Locate the cell with the specified text and output its [x, y] center coordinate. 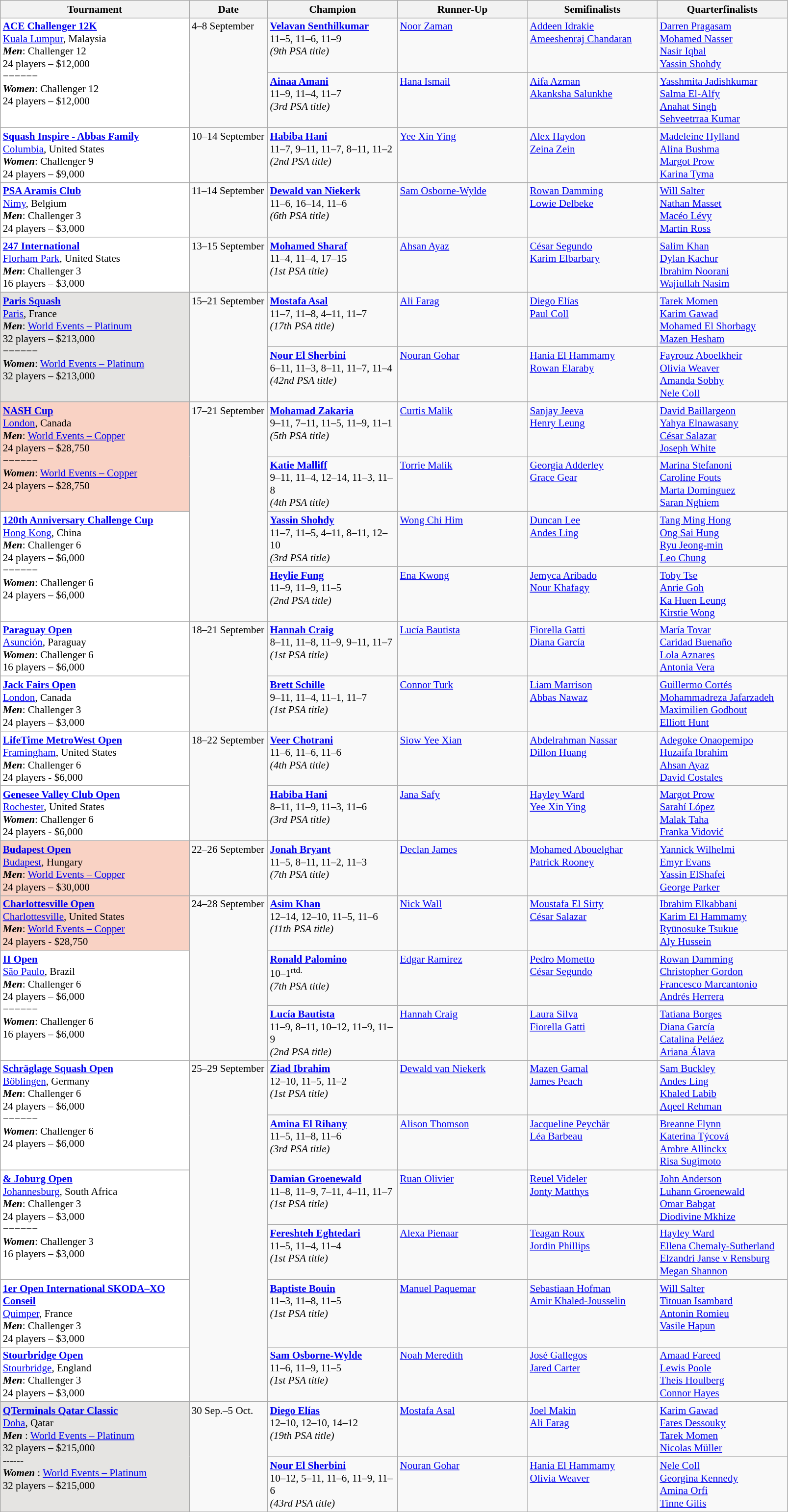
Tatiana Borges Diana García Catalina Peláez Ariana Álava [722, 1033]
José Gallegos Jared Carter [592, 1374]
Manuel Paquemar [463, 1314]
Karim Gawad Fares Dessouky Tarek Momen Nicolas Müller [722, 1429]
Wong Chi Him [463, 539]
Date [229, 9]
Champion [332, 9]
Yassin Shohdy11–7, 11–5, 4–11, 8–11, 12–10(3rd PSA title) [332, 539]
Hannah Craig8–11, 11–8, 11–9, 9–11, 11–7(1st PSA title) [332, 649]
Alison Thomson [463, 1142]
Lucía Bautista [463, 649]
Nour El Sherbini6–11, 11–3, 8–11, 11–7, 11–4(42nd PSA title) [332, 374]
Tang Ming Hong Ong Sai Hung Ryu Jeong-min Leo Chung [722, 539]
Quarterfinalists [722, 9]
Ainaa Amani11–9, 11–4, 11–7(3rd PSA title) [332, 100]
PSA Aramis Club Nimy, BelgiumMen: Challenger 324 players – $3,000 [95, 210]
Laura Silva Fiorella Gatti [592, 1033]
Semifinalists [592, 9]
Yasshmita Jadishkumar Salma El-Alfy Anahat Singh Sehveetrraa Kumar [722, 100]
Ahsan Ayaz [463, 265]
David Baillargeon Yahya Elnawasany César Salazar Joseph White [722, 429]
18–21 September [229, 676]
Ena Kwong [463, 594]
Yannick Wilhelmi Emyr Evans Yassin ElShafei George Parker [722, 868]
Nour El Sherbini10–12, 5–11, 11–6, 11–9, 11–6(43rd PSA title) [332, 1484]
Madeleine Hylland Alina Bushma Margot Prow Karina Tyma [722, 155]
247 International Florham Park, United StatesMen: Challenger 316 players – $3,000 [95, 265]
Sam Osborne-Wylde [463, 210]
Sebastiaan Hofman Amir Khaled-Jousselin [592, 1314]
Habiba Hani8–11, 11–9, 11–3, 11–6(3rd PSA title) [332, 813]
Diego Elías12–10, 12–10, 14–12(19th PSA title) [332, 1429]
Rowan Damming Christopher Gordon Francesco Marcantonio Andrés Herrera [722, 978]
Jonah Bryant11–5, 8–11, 11–2, 11–3(7th PSA title) [332, 868]
Tournament [95, 9]
Jemyca Aribado Nour Khafagy [592, 594]
Dewald van Niekerk [463, 1088]
18–22 September [229, 786]
Hania El Hammamy Rowan Elaraby [592, 374]
Ronald Palomino10–1rtd.(7th PSA title) [332, 978]
Guillermo Cortés Mohammadreza Jafarzadeh Maximilien Godbout Elliott Hunt [722, 704]
Ali Farag [463, 320]
Addeen Idrakie Ameeshenraj Chandaran [592, 45]
22–26 September [229, 868]
Charlottesville Open Charlottesville, United StatesMen: World Events – Copper24 players - $28,750 [95, 923]
Connor Turk [463, 704]
Liam Marrison Abbas Nawaz [592, 704]
LifeTime MetroWest Open Framingham, United StatesMen: Challenger 624 players - $6,000 [95, 758]
13–15 September [229, 265]
Veer Chotrani11–6, 11–6, 11–6(4th PSA title) [332, 758]
Darren Pragasam Mohamed Nasser Nasir Iqbal Yassin Shohdy [722, 45]
Jack Fairs Open London, CanadaMen: Challenger 324 players – $3,000 [95, 704]
Ruan Olivier [463, 1197]
Sam Buckley Andes Ling Khaled Labib Aqeel Rehman [722, 1088]
Toby Tse Anrie Goh Ka Huen Leung Kirstie Wong [722, 594]
Hannah Craig [463, 1033]
Mohamed Abouelghar Patrick Rooney [592, 868]
25–29 September [229, 1231]
1er Open International SKODA–XO Conseil Quimper, FranceMen: Challenger 324 players – $3,000 [95, 1314]
Alex Haydon Zeina Zein [592, 155]
Fayrouz Aboelkheir Olivia Weaver Amanda Sobhy Nele Coll [722, 374]
Salim Khan Dylan Kachur Ibrahim Noorani Wajiullah Nasim [722, 265]
Mohamad Zakaria9–11, 7–11, 11–5, 11–9, 11–1(5th PSA title) [332, 429]
Mostafa Asal11–7, 11–8, 4–11, 11–7(17th PSA title) [332, 320]
María Tovar Caridad Buenaño Lola Aznares Antonia Vera [722, 649]
Noor Zaman [463, 45]
Margot Prow Sarahí López Malak Taha Franka Vidović [722, 813]
120th Anniversary Challenge Cup Hong Kong, ChinaMen: Challenger 624 players – $6,000−−−−−−Women: Challenger 624 players – $6,000 [95, 567]
John Anderson Luhann Groenewald Omar Bahgat Diodivine Mkhize [722, 1197]
Fiorella Gatti Diana García [592, 649]
Reuel Videler Jonty Matthys [592, 1197]
4–8 September [229, 73]
Hania El Hammamy Olivia Weaver [592, 1484]
II Open São Paulo, BrazilMen: Challenger 624 players – $6,000−−−−−−Women: Challenger 616 players – $6,000 [95, 1005]
Katie Malliff9–11, 11–4, 12–14, 11–3, 11–8(4th PSA title) [332, 484]
Rowan Damming Lowie Delbeke [592, 210]
Abdelrahman Nassar Dillon Huang [592, 758]
Teagan Roux Jordin Phillips [592, 1252]
Stourbridge Open Stourbridge, EnglandMen: Challenger 324 players – $3,000 [95, 1374]
Aifa Azman Akanksha Salunkhe [592, 100]
César Segundo Karim Elbarbary [592, 265]
Runner-Up [463, 9]
Ibrahim Elkabbani Karim El Hammamy Ryūnosuke Tsukue Aly Hussein [722, 923]
Asim Khan12–14, 12–10, 11–5, 11–6(11th PSA title) [332, 923]
Will Salter Nathan Masset Macéo Lévy Martin Ross [722, 210]
Declan James [463, 868]
Tarek Momen Karim Gawad Mohamed El Shorbagy Mazen Hesham [722, 320]
Mostafa Asal [463, 1429]
Heylie Fung11–9, 11–9, 11–5(2nd PSA title) [332, 594]
Will Salter Titouan Isambard Antonin Romieu Vasile Hapun [722, 1314]
Jana Safy [463, 813]
30 Sep.–5 Oct. [229, 1457]
Damian Groenewald11–8, 11–9, 7–11, 4–11, 11–7(1st PSA title) [332, 1197]
Squash Inspire - Abbas Family Columbia, United StatesWomen: Challenger 924 players – $9,000 [95, 155]
11–14 September [229, 210]
10–14 September [229, 155]
Velavan Senthilkumar11–5, 11–6, 11–9(9th PSA title) [332, 45]
Alexa Pienaar [463, 1252]
Paraguay Open Asunción, ParaguayWomen: Challenger 616 players – $6,000 [95, 649]
Sam Osborne-Wylde11–6, 11–9, 11–5(1st PSA title) [332, 1374]
Amaad Fareed Lewis Poole Theis Houlberg Connor Hayes [722, 1374]
Curtis Malik [463, 429]
Torrie Malik [463, 484]
Adegoke Onaopemipo Huzaifa Ibrahim Ahsan Ayaz David Costales [722, 758]
Paris Squash Paris, FranceMen: World Events – Platinum32 players – $213,000−−−−−−Women: World Events – Platinum32 players – $213,000 [95, 347]
Hayley Ward Ellena Chemaly-Sutherland Elzandri Janse v Rensburg Megan Shannon [722, 1252]
Schräglage Squash Open Böblingen, GermanyMen: Challenger 624 players – $6,000−−−−−−Women: Challenger 624 players – $6,000 [95, 1115]
Georgia Adderley Grace Gear [592, 484]
Edgar Ramírez [463, 978]
Habiba Hani11–7, 9–11, 11–7, 8–11, 11–2(2nd PSA title) [332, 155]
Genesee Valley Club Open Rochester, United StatesWomen: Challenger 624 players - $6,000 [95, 813]
Ziad Ibrahim12–10, 11–5, 11–2(1st PSA title) [332, 1088]
17–21 September [229, 512]
Moustafa El Sirty César Salazar [592, 923]
Siow Yee Xian [463, 758]
Pedro Mometto César Segundo [592, 978]
Hayley Ward Yee Xin Ying [592, 813]
Duncan Lee Andes Ling [592, 539]
QTerminals Qatar Classic Doha, Qatar Men : World Events – Platinum32 players – $215,000------ Women : World Events – Platinum32 players – $215,000 [95, 1457]
Nele Coll Georgina Kennedy Amina Orfi Tinne Gilis [722, 1484]
Sanjay Jeeva Henry Leung [592, 429]
Nick Wall [463, 923]
NASH Cup London, CanadaMen: World Events – Copper24 players – $28,750−−−−−−Women: World Events – Copper24 players – $28,750 [95, 457]
15–21 September [229, 347]
Marina Stefanoni Caroline Fouts Marta Domínguez Saran Nghiem [722, 484]
Fereshteh Eghtedari11–5, 11–4, 11–4(1st PSA title) [332, 1252]
Mohamed Sharaf11–4, 11–4, 17–15(1st PSA title) [332, 265]
Breanne Flynn Katerina Týcová Ambre Allinckx Risa Sugimoto [722, 1142]
Amina El Rihany11–5, 11–8, 11–6(3rd PSA title) [332, 1142]
Joel Makin Ali Farag [592, 1429]
Lucía Bautista11–9, 8–11, 10–12, 11–9, 11–9(2nd PSA title) [332, 1033]
24–28 September [229, 978]
Noah Meredith [463, 1374]
Brett Schille9–11, 11–4, 11–1, 11–7(1st PSA title) [332, 704]
Dewald van Niekerk11–6, 16–14, 11–6(6th PSA title) [332, 210]
& Joburg Open Johannesburg, South AfricaMen: Challenger 324 players – $3,000−−−−−−Women: Challenger 316 players – $3,000 [95, 1225]
Mazen Gamal James Peach [592, 1088]
Yee Xin Ying [463, 155]
Jacqueline Peychär Léa Barbeau [592, 1142]
ACE Challenger 12K Kuala Lumpur, MalaysiaMen: Challenger 1224 players – $12,000−−−−−−Women: Challenger 1224 players – $12,000 [95, 73]
Budapest Open Budapest, HungaryMen: World Events – Copper24 players – $30,000 [95, 868]
Hana Ismail [463, 100]
Baptiste Bouin11–3, 11–8, 11–5(1st PSA title) [332, 1314]
Diego Elías Paul Coll [592, 320]
